For the text-containing cell, return its midpoint in (x, y) coordinate format. 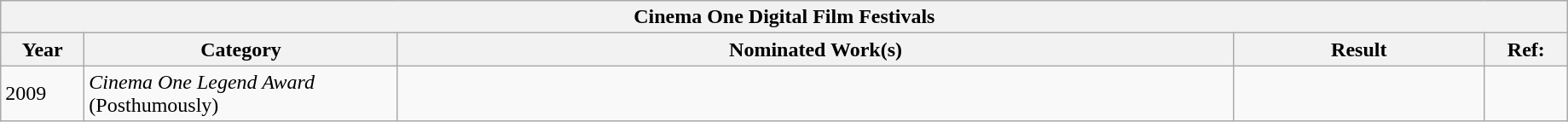
Ref: (1526, 49)
2009 (43, 94)
Result (1359, 49)
Nominated Work(s) (815, 49)
Year (43, 49)
Category (241, 49)
Cinema One Legend Award(Posthumously) (241, 94)
Cinema One Digital Film Festivals (784, 17)
